Find where the given text appears and provide that cell's center as [x, y] coordinate. 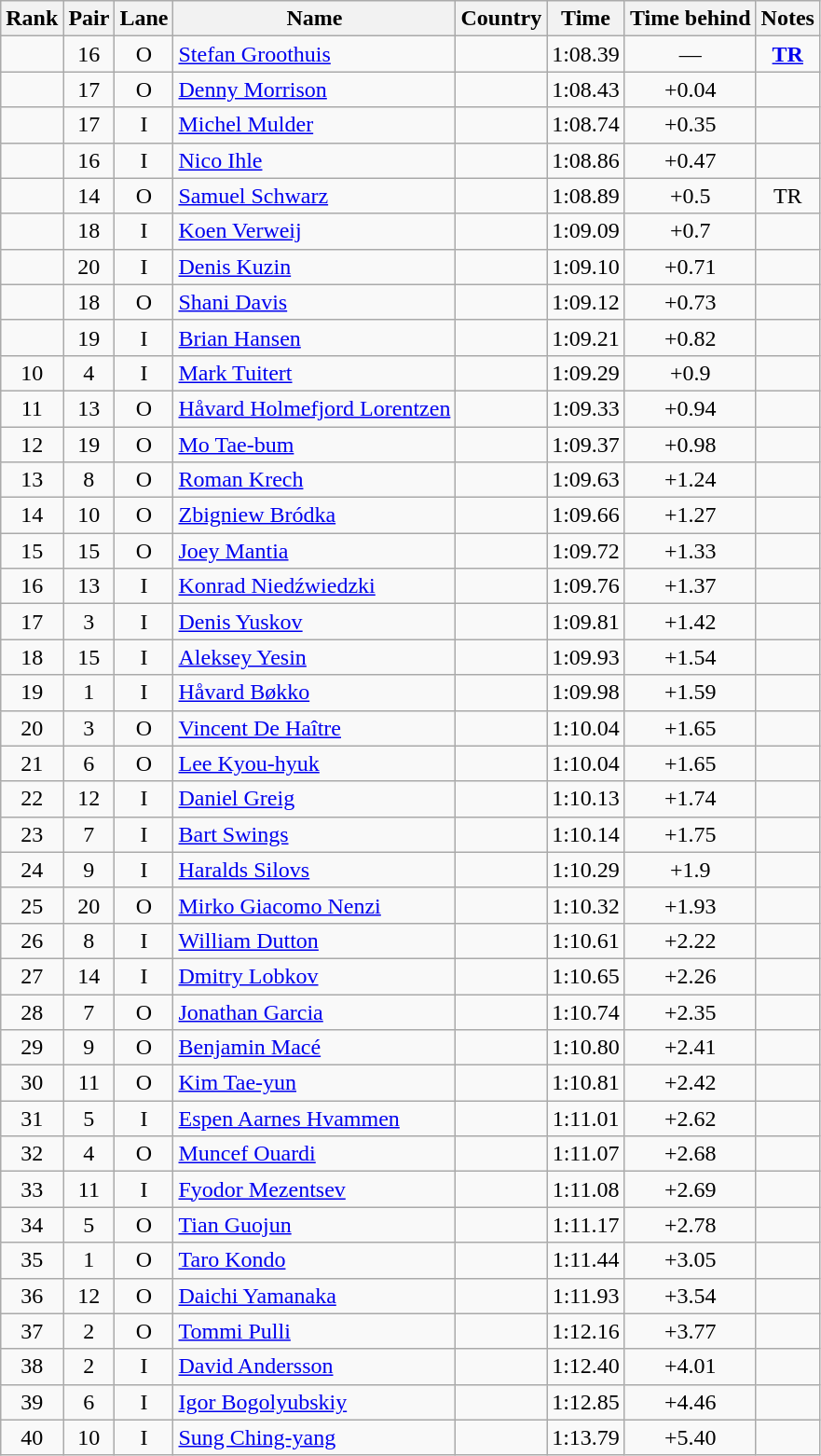
38 [32, 1367]
Håvard Holmefjord Lorentzen [315, 408]
28 [32, 1011]
+2.41 [690, 1048]
+0.35 [690, 125]
Name [315, 19]
Aleksey Yesin [315, 657]
Rank [32, 19]
1:10.14 [586, 834]
+1.59 [690, 693]
1:10.65 [586, 976]
36 [32, 1296]
+0.5 [690, 196]
21 [32, 763]
Mirko Giacomo Nenzi [315, 905]
1:11.08 [586, 1189]
Igor Bogolyubskiy [315, 1402]
+0.47 [690, 160]
+0.71 [690, 267]
+0.82 [690, 337]
Denny Morrison [315, 89]
1:09.09 [586, 231]
32 [32, 1154]
1:09.29 [586, 373]
1:09.72 [586, 551]
+0.04 [690, 89]
Pair [89, 19]
1:09.93 [586, 657]
1:11.93 [586, 1296]
+3.77 [690, 1331]
1:11.01 [586, 1119]
29 [32, 1048]
1:11.07 [586, 1154]
Jonathan Garcia [315, 1011]
+1.42 [690, 622]
30 [32, 1083]
1:09.63 [586, 480]
1:12.85 [586, 1402]
23 [32, 834]
+1.54 [690, 657]
Daichi Yamanaka [315, 1296]
1:10.13 [586, 799]
Tian Guojun [315, 1225]
35 [32, 1260]
+2.42 [690, 1083]
+1.74 [690, 799]
+1.27 [690, 515]
1:12.16 [586, 1331]
Joey Mantia [315, 551]
Espen Aarnes Hvammen [315, 1119]
1:09.21 [586, 337]
Taro Kondo [315, 1260]
1:08.43 [586, 89]
+3.05 [690, 1260]
William Dutton [315, 941]
1:11.44 [586, 1260]
1:13.79 [586, 1437]
1:10.29 [586, 870]
Denis Kuzin [315, 267]
39 [32, 1402]
+2.22 [690, 941]
+3.54 [690, 1296]
Mo Tae-bum [315, 445]
— [690, 54]
+0.98 [690, 445]
+0.94 [690, 408]
1:09.37 [586, 445]
+1.33 [690, 551]
+4.46 [690, 1402]
Mark Tuitert [315, 373]
Konrad Niedźwiedzki [315, 586]
David Andersson [315, 1367]
Muncef Ouardi [315, 1154]
Brian Hansen [315, 337]
Tommi Pulli [315, 1331]
1:10.74 [586, 1011]
Fyodor Mezentsev [315, 1189]
Samuel Schwarz [315, 196]
+1.24 [690, 480]
+1.93 [690, 905]
Håvard Bøkko [315, 693]
Lane [144, 19]
Zbigniew Bródka [315, 515]
26 [32, 941]
1:10.61 [586, 941]
Roman Krech [315, 480]
Stefan Groothuis [315, 54]
Kim Tae-yun [315, 1083]
22 [32, 799]
Haralds Silovs [315, 870]
37 [32, 1331]
Sung Ching-yang [315, 1437]
+4.01 [690, 1367]
+2.69 [690, 1189]
1:12.40 [586, 1367]
1:09.12 [586, 302]
Michel Mulder [315, 125]
1:09.10 [586, 267]
Lee Kyou-hyuk [315, 763]
+5.40 [690, 1437]
25 [32, 905]
Vincent De Haître [315, 728]
24 [32, 870]
1:09.81 [586, 622]
1:10.32 [586, 905]
+1.37 [690, 586]
1:08.39 [586, 54]
1:08.89 [586, 196]
1:09.76 [586, 586]
1:09.33 [586, 408]
1:11.17 [586, 1225]
33 [32, 1189]
27 [32, 976]
34 [32, 1225]
31 [32, 1119]
Shani Davis [315, 302]
Time behind [690, 19]
+2.78 [690, 1225]
+0.9 [690, 373]
+2.35 [690, 1011]
1:10.81 [586, 1083]
+2.62 [690, 1119]
Daniel Greig [315, 799]
+1.75 [690, 834]
+0.7 [690, 231]
+2.26 [690, 976]
Country [501, 19]
Notes [787, 19]
1:09.66 [586, 515]
1:08.74 [586, 125]
Dmitry Lobkov [315, 976]
Time [586, 19]
Nico Ihle [315, 160]
Denis Yuskov [315, 622]
1:10.80 [586, 1048]
40 [32, 1437]
1:09.98 [586, 693]
+0.73 [690, 302]
Benjamin Macé [315, 1048]
Bart Swings [315, 834]
+1.9 [690, 870]
1:08.86 [586, 160]
Koen Verweij [315, 231]
+2.68 [690, 1154]
